Pinpoint the cell where the given text exists, returning its [X, Y] midpoint coordinate. 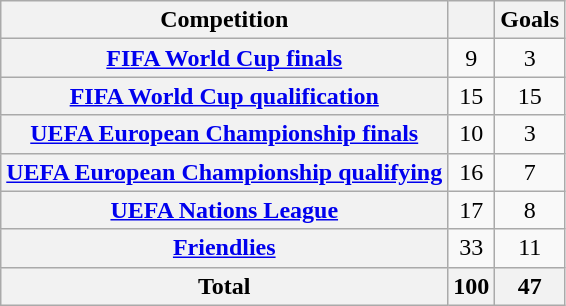
47 [530, 286]
Goals [530, 20]
FIFA World Cup finals [224, 58]
33 [472, 248]
16 [472, 172]
Competition [224, 20]
8 [530, 210]
Friendlies [224, 248]
17 [472, 210]
10 [472, 134]
9 [472, 58]
UEFA Nations League [224, 210]
FIFA World Cup qualification [224, 96]
100 [472, 286]
Total [224, 286]
7 [530, 172]
UEFA European Championship finals [224, 134]
UEFA European Championship qualifying [224, 172]
11 [530, 248]
